Return the (X, Y) coordinate for the center point of the cell that contains the specified text.  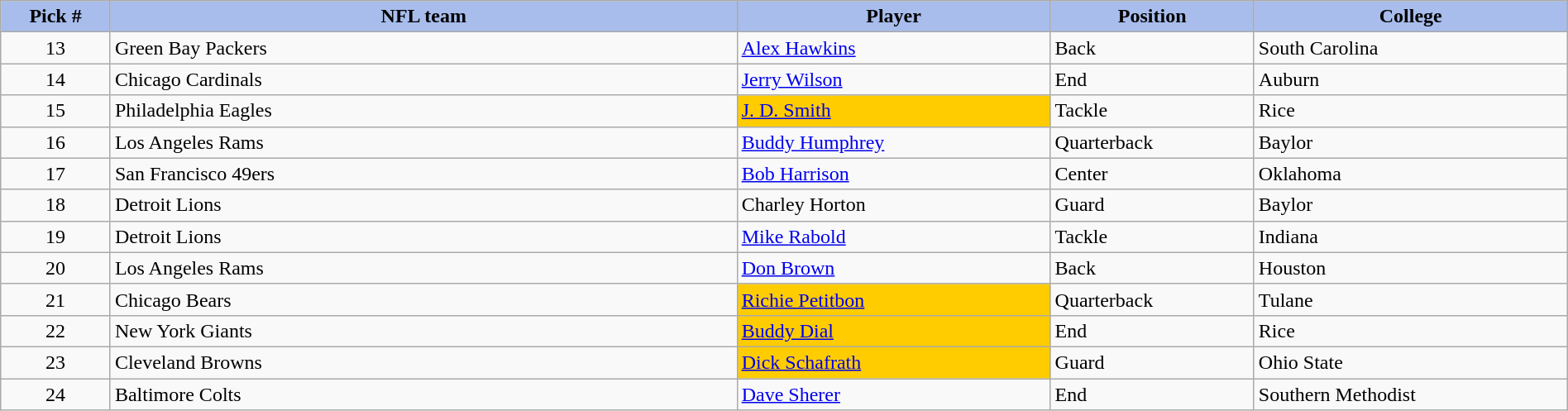
Cleveland Browns (423, 362)
NFL team (423, 17)
South Carolina (1411, 48)
J. D. Smith (893, 111)
Bob Harrison (893, 174)
Chicago Bears (423, 299)
Indiana (1411, 237)
New York Giants (423, 331)
18 (56, 205)
Philadelphia Eagles (423, 111)
13 (56, 48)
Alex Hawkins (893, 48)
14 (56, 79)
Player (893, 17)
Buddy Dial (893, 331)
15 (56, 111)
Southern Methodist (1411, 394)
Oklahoma (1411, 174)
Center (1152, 174)
Green Bay Packers (423, 48)
Dave Sherer (893, 394)
21 (56, 299)
Baltimore Colts (423, 394)
22 (56, 331)
Ohio State (1411, 362)
Houston (1411, 268)
16 (56, 142)
Jerry Wilson (893, 79)
Auburn (1411, 79)
Position (1152, 17)
San Francisco 49ers (423, 174)
Chicago Cardinals (423, 79)
23 (56, 362)
20 (56, 268)
17 (56, 174)
24 (56, 394)
Tulane (1411, 299)
Pick # (56, 17)
Don Brown (893, 268)
Richie Petitbon (893, 299)
19 (56, 237)
Mike Rabold (893, 237)
Dick Schafrath (893, 362)
Buddy Humphrey (893, 142)
Charley Horton (893, 205)
College (1411, 17)
